Determine the [x, y] coordinate at the center of the cell enclosing the given text.  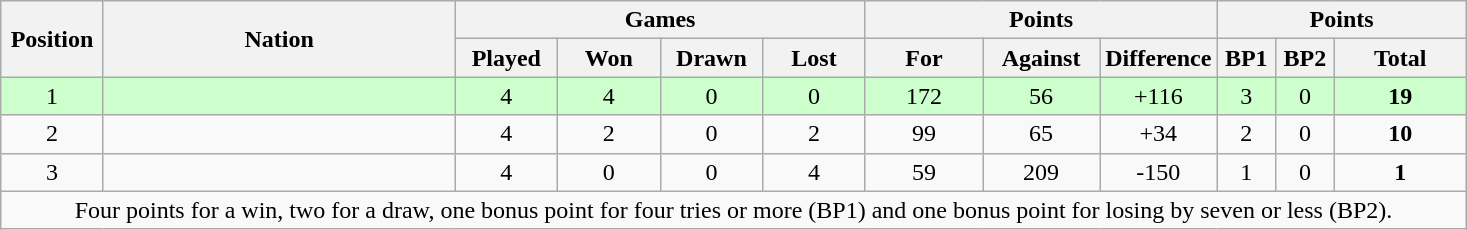
Total [1400, 58]
Position [52, 39]
+116 [1158, 96]
Played [506, 58]
BP2 [1306, 58]
-150 [1158, 172]
Nation [279, 39]
10 [1400, 134]
Four points for a win, two for a draw, one bonus point for four tries or more (BP1) and one bonus point for losing by seven or less (BP2). [734, 210]
56 [1040, 96]
99 [924, 134]
19 [1400, 96]
BP1 [1246, 58]
Against [1040, 58]
172 [924, 96]
For [924, 58]
209 [1040, 172]
+34 [1158, 134]
Difference [1158, 58]
65 [1040, 134]
59 [924, 172]
Games [660, 20]
Lost [814, 58]
Won [610, 58]
Drawn [712, 58]
